Provide the (X, Y) coordinate of the cell's center where the given text is located.  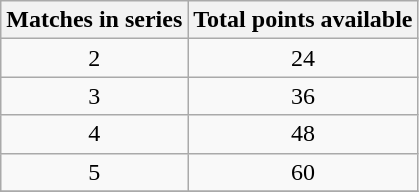
24 (303, 58)
5 (94, 172)
3 (94, 96)
48 (303, 134)
Total points available (303, 20)
4 (94, 134)
Matches in series (94, 20)
2 (94, 58)
60 (303, 172)
36 (303, 96)
